Capture the cell that displays the provided text and extract its (x, y) central coordinate. 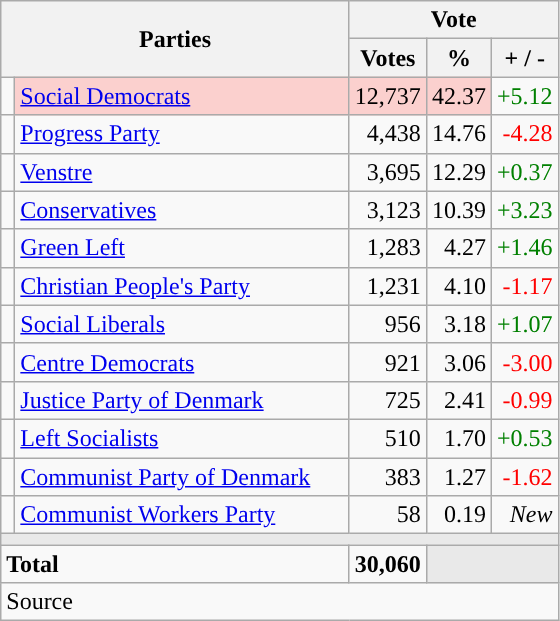
1.70 (458, 438)
510 (388, 438)
42.37 (458, 96)
Progress Party (182, 134)
14.76 (458, 134)
Votes (388, 58)
-4.28 (524, 134)
Vote (454, 20)
Communist Workers Party (182, 515)
Total (176, 564)
Social Democrats (182, 96)
30,060 (388, 564)
0.19 (458, 515)
Conservatives (182, 210)
+0.37 (524, 172)
Social Liberals (182, 324)
Communist Party of Denmark (182, 477)
1,231 (388, 286)
Justice Party of Denmark (182, 400)
-1.62 (524, 477)
Centre Democrats (182, 362)
Green Left (182, 248)
4.10 (458, 286)
58 (388, 515)
10.39 (458, 210)
+3.23 (524, 210)
+5.12 (524, 96)
725 (388, 400)
-1.17 (524, 286)
921 (388, 362)
+0.53 (524, 438)
2.41 (458, 400)
New (524, 515)
3,123 (388, 210)
-0.99 (524, 400)
12.29 (458, 172)
+1.07 (524, 324)
Venstre (182, 172)
12,737 (388, 96)
956 (388, 324)
Source (280, 602)
Parties (176, 39)
1.27 (458, 477)
3.06 (458, 362)
4,438 (388, 134)
% (458, 58)
3,695 (388, 172)
3.18 (458, 324)
+ / - (524, 58)
+1.46 (524, 248)
383 (388, 477)
-3.00 (524, 362)
Left Socialists (182, 438)
4.27 (458, 248)
1,283 (388, 248)
Christian People's Party (182, 286)
